For the text-containing cell, return its midpoint in [X, Y] coordinate format. 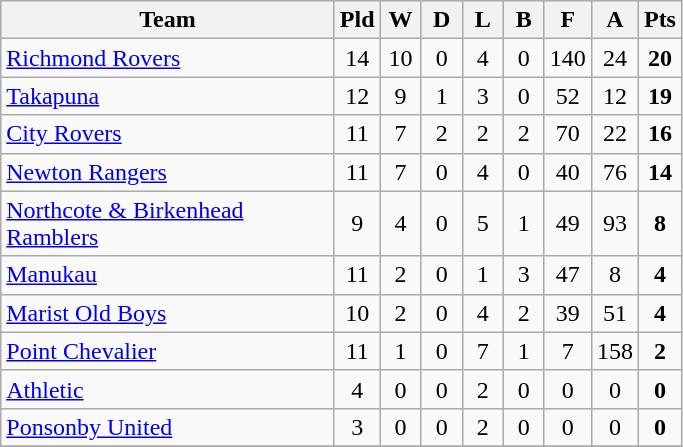
City Rovers [168, 134]
Athletic [168, 389]
5 [482, 224]
40 [568, 172]
49 [568, 224]
19 [660, 96]
A [614, 20]
16 [660, 134]
Newton Rangers [168, 172]
158 [614, 351]
Northcote & Birkenhead Ramblers [168, 224]
93 [614, 224]
Marist Old Boys [168, 313]
22 [614, 134]
Takapuna [168, 96]
Point Chevalier [168, 351]
B [524, 20]
140 [568, 58]
Pts [660, 20]
52 [568, 96]
47 [568, 275]
Manukau [168, 275]
Team [168, 20]
Richmond Rovers [168, 58]
51 [614, 313]
D [442, 20]
Pld [357, 20]
39 [568, 313]
Ponsonby United [168, 427]
70 [568, 134]
20 [660, 58]
76 [614, 172]
L [482, 20]
24 [614, 58]
W [400, 20]
F [568, 20]
